Determine the (X, Y) coordinate at the center of the cell enclosing the given text.  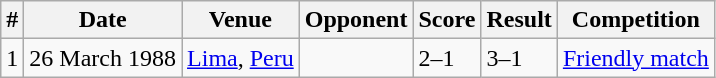
Result (519, 20)
1 (12, 58)
Venue (241, 20)
3–1 (519, 58)
# (12, 20)
26 March 1988 (103, 58)
Competition (636, 20)
Lima, Peru (241, 58)
2–1 (447, 58)
Score (447, 20)
Opponent (356, 20)
Friendly match (636, 58)
Date (103, 20)
